For the text-containing cell, return its midpoint in (x, y) coordinate format. 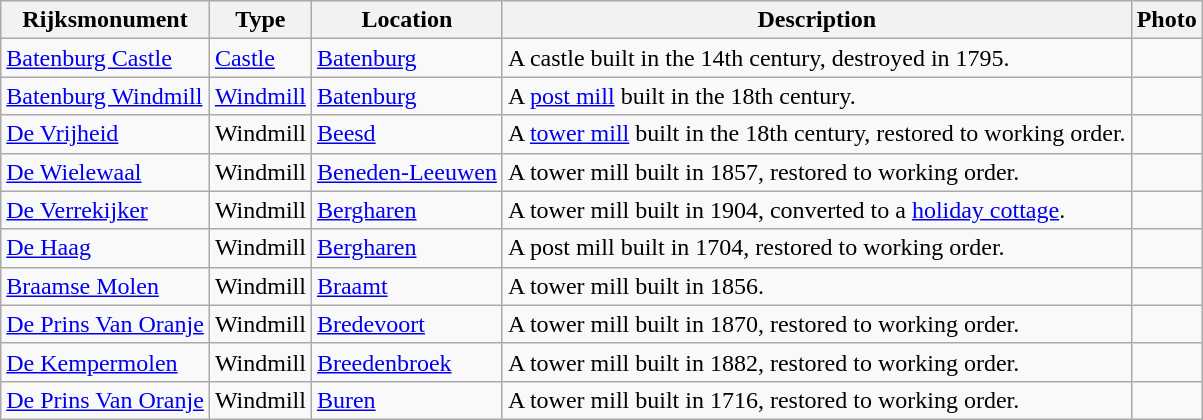
A tower mill built in 1870, restored to working order. (816, 324)
A post mill built in the 18th century. (816, 96)
A tower mill built in 1882, restored to working order. (816, 362)
Breedenbroek (406, 362)
Description (816, 20)
A tower mill built in the 18th century, restored to working order. (816, 134)
Braamse Molen (106, 286)
De Haag (106, 248)
A castle built in the 14th century, destroyed in 1795. (816, 58)
A tower mill built in 1716, restored to working order. (816, 400)
A tower mill built in 1857, restored to working order. (816, 172)
De Wielewaal (106, 172)
Batenburg Windmill (106, 96)
Photo (1166, 20)
De Vrijheid (106, 134)
Buren (406, 400)
Rijksmonument (106, 20)
Type (260, 20)
Beneden-Leeuwen (406, 172)
Beesd (406, 134)
De Kempermolen (106, 362)
De Verrekijker (106, 210)
A tower mill built in 1904, converted to a holiday cottage. (816, 210)
Location (406, 20)
Batenburg Castle (106, 58)
A tower mill built in 1856. (816, 286)
Braamt (406, 286)
Castle (260, 58)
A post mill built in 1704, restored to working order. (816, 248)
Bredevoort (406, 324)
